Find where the given text appears and provide that cell's center as (x, y) coordinate. 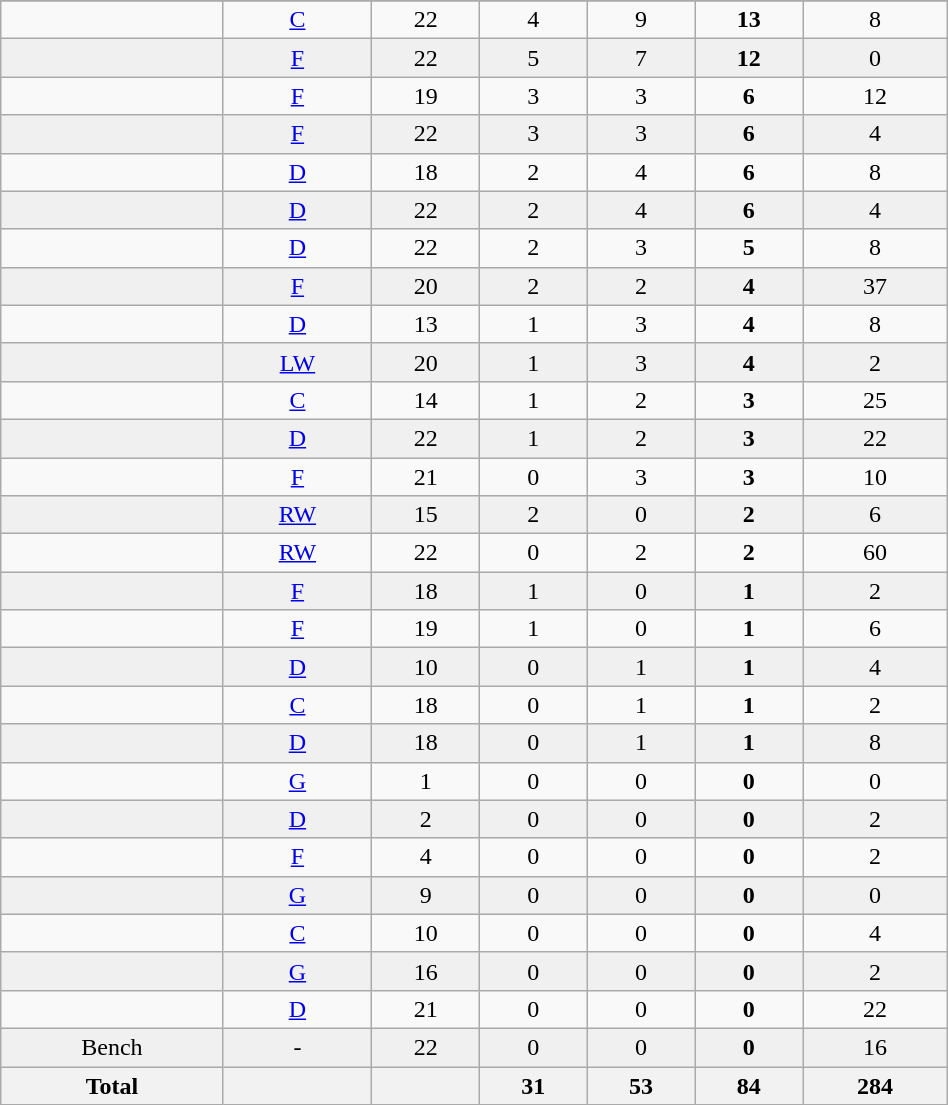
- (298, 1047)
31 (533, 1085)
37 (876, 286)
15 (426, 515)
LW (298, 362)
Bench (112, 1047)
7 (641, 58)
84 (749, 1085)
25 (876, 400)
53 (641, 1085)
60 (876, 553)
14 (426, 400)
284 (876, 1085)
Total (112, 1085)
